Extract the (x, y) coordinate from the center of the cell holding the provided text.  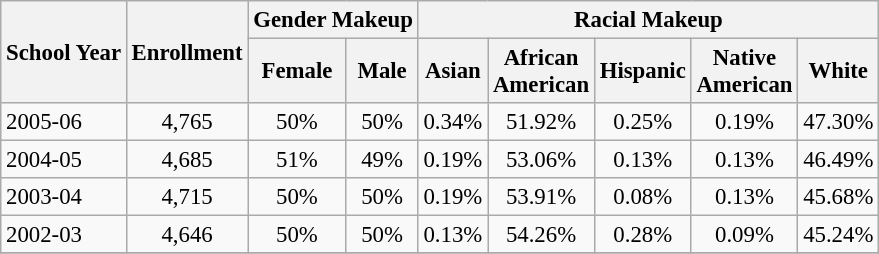
African American (542, 72)
Asian (452, 72)
4,685 (187, 160)
0.28% (642, 235)
45.68% (838, 197)
Enrollment (187, 52)
4,765 (187, 122)
4,715 (187, 197)
46.49% (838, 160)
0.34% (452, 122)
47.30% (838, 122)
Male (382, 72)
54.26% (542, 235)
0.08% (642, 197)
53.06% (542, 160)
51.92% (542, 122)
45.24% (838, 235)
White (838, 72)
49% (382, 160)
Native American (744, 72)
Racial Makeup (648, 20)
51% (297, 160)
Gender Makeup (333, 20)
Female (297, 72)
School Year (64, 52)
2003-04 (64, 197)
4,646 (187, 235)
53.91% (542, 197)
2004-05 (64, 160)
0.09% (744, 235)
2002-03 (64, 235)
0.25% (642, 122)
Hispanic (642, 72)
2005-06 (64, 122)
